Scan for the cell matching the given text and deliver its [x, y] coordinate at center. 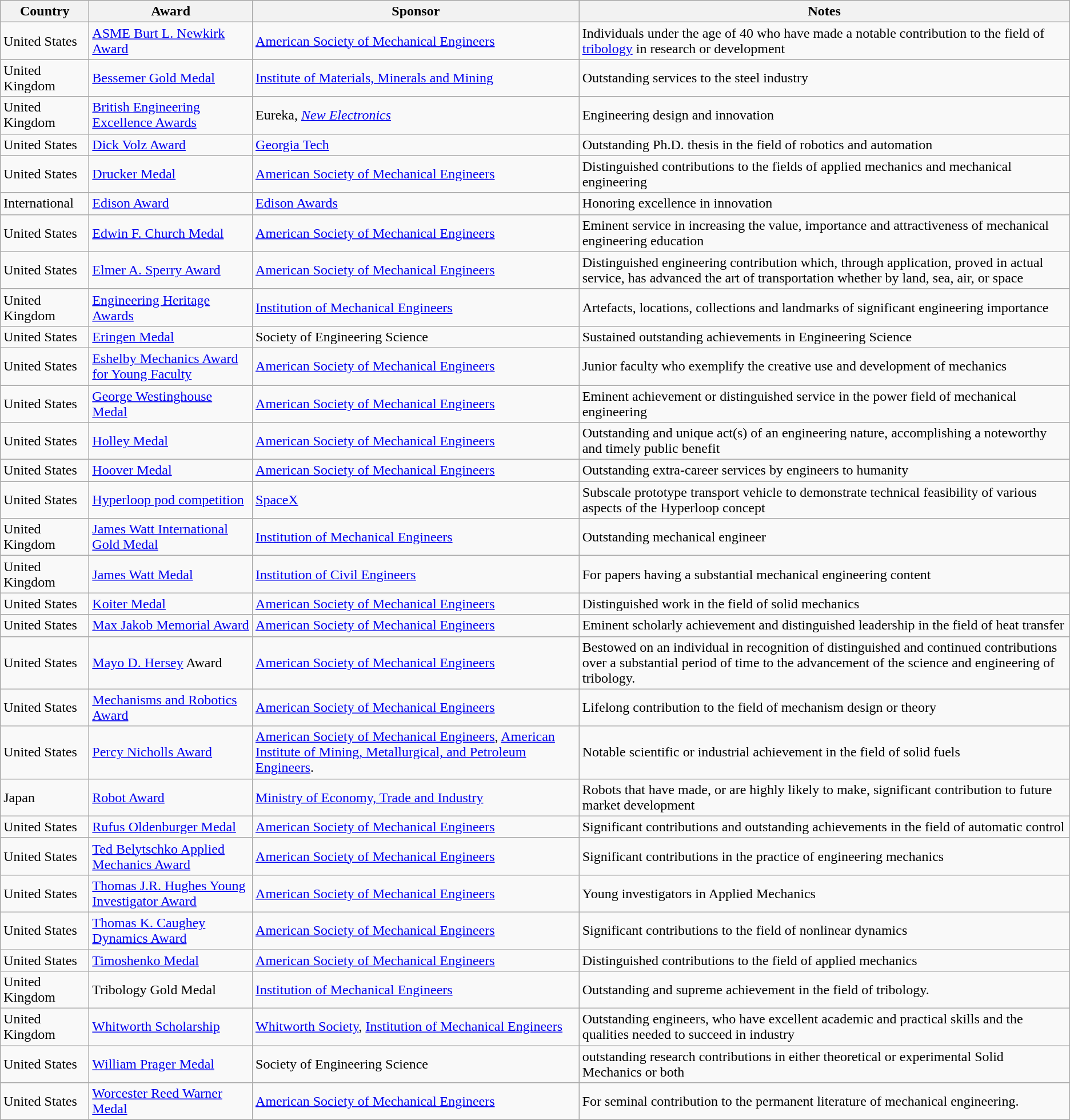
British Engineering Excellence Awards [171, 115]
Drucker Medal [171, 174]
Hoover Medal [171, 471]
Award [171, 11]
Distinguished contributions to the fields of applied mechanics and mechanical engineering [824, 174]
Eringen Medal [171, 337]
Notes [824, 11]
International [45, 204]
Significant contributions and outstanding achievements in the field of automatic control [824, 827]
Mayo D. Hersey Award [171, 663]
Sponsor [416, 11]
Eureka, New Electronics [416, 115]
Percy Nicholls Award [171, 752]
Edison Award [171, 204]
Edison Awards [416, 204]
Outstanding extra-career services by engineers to humanity [824, 471]
For seminal contribution to the permanent literature of mechanical engineering. [824, 1101]
Country [45, 11]
ASME Burt L. Newkirk Award [171, 41]
Worcester Reed Warner Medal [171, 1101]
Outstanding mechanical engineer [824, 537]
Lifelong contribution to the field of mechanism design or theory [824, 708]
Koiter Medal [171, 604]
outstanding research contributions in either theoretical or experimental Solid Mechanics or both [824, 1065]
For papers having a substantial mechanical engineering content [824, 574]
Edwin F. Church Medal [171, 233]
Ministry of Economy, Trade and Industry [416, 797]
Holley Medal [171, 441]
Significant contributions to the field of nonlinear dynamics [824, 931]
Hyperloop pod competition [171, 500]
Significant contributions in the practice of engineering mechanics [824, 856]
Dick Volz Award [171, 145]
Whitworth Society, Institution of Mechanical Engineers [416, 1027]
Japan [45, 797]
Notable scientific or industrial achievement in the field of solid fuels [824, 752]
Outstanding and supreme achievement in the field of tribology. [824, 990]
Institute of Materials, Minerals and Mining [416, 78]
Distinguished work in the field of solid mechanics [824, 604]
Whitworth Scholarship [171, 1027]
Robot Award [171, 797]
Distinguished contributions to the field of applied mechanics [824, 960]
Bessemer Gold Medal [171, 78]
Elmer A. Sperry Award [171, 270]
Thomas K. Caughey Dynamics Award [171, 931]
Max Jakob Memorial Award [171, 625]
Junior faculty who exemplify the creative use and development of mechanics [824, 366]
Tribology Gold Medal [171, 990]
Outstanding and unique act(s) of an engineering nature, accomplishing a noteworthy and timely public benefit [824, 441]
Timoshenko Medal [171, 960]
Outstanding Ph.D. thesis in the field of robotics and automation [824, 145]
Outstanding services to the steel industry [824, 78]
Institution of Civil Engineers [416, 574]
American Society of Mechanical Engineers, American Institute of Mining, Metallurgical, and Petroleum Engineers. [416, 752]
Eminent scholarly achievement and distinguished leadership in the field of heat transfer [824, 625]
Honoring excellence in innovation [824, 204]
Artefacts, locations, collections and landmarks of significant engineering importance [824, 308]
Thomas J.R. Hughes Young Investigator Award [171, 893]
Subscale prototype transport vehicle to demonstrate technical feasibility of various aspects of the Hyperloop concept [824, 500]
Rufus Oldenburger Medal [171, 827]
George Westinghouse Medal [171, 404]
Ted Belytschko Applied Mechanics Award [171, 856]
Eminent achievement or distinguished service in the power field of mechanical engineering [824, 404]
Outstanding engineers, who have excellent academic and practical skills and the qualities needed to succeed in industry [824, 1027]
Eminent service in increasing the value, importance and attractiveness of mechanical engineering education [824, 233]
Mechanisms and Robotics Award [171, 708]
Georgia Tech [416, 145]
Engineering design and innovation [824, 115]
Young investigators in Applied Mechanics [824, 893]
SpaceX [416, 500]
James Watt International Gold Medal [171, 537]
Eshelby Mechanics Award for Young Faculty [171, 366]
James Watt Medal [171, 574]
Sustained outstanding achievements in Engineering Science [824, 337]
Engineering Heritage Awards [171, 308]
Individuals under the age of 40 who have made a notable contribution to the field of tribology in research or development [824, 41]
William Prager Medal [171, 1065]
Robots that have made, or are highly likely to make, significant contribution to future market development [824, 797]
